Extract the [x, y] coordinate from the center of the cell holding the provided text.  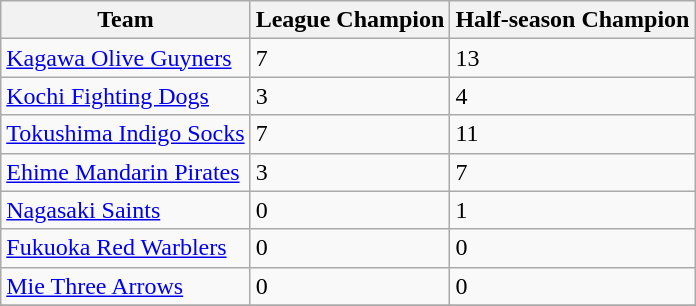
4 [572, 96]
Ehime Mandarin Pirates [126, 172]
League Champion [350, 20]
Half-season Champion [572, 20]
Nagasaki Saints [126, 210]
Kochi Fighting Dogs [126, 96]
13 [572, 58]
Team [126, 20]
1 [572, 210]
11 [572, 134]
Kagawa Olive Guyners [126, 58]
Tokushima Indigo Socks [126, 134]
Fukuoka Red Warblers [126, 248]
Mie Three Arrows [126, 286]
